Scan for the cell matching the given text and deliver its (x, y) coordinate at center. 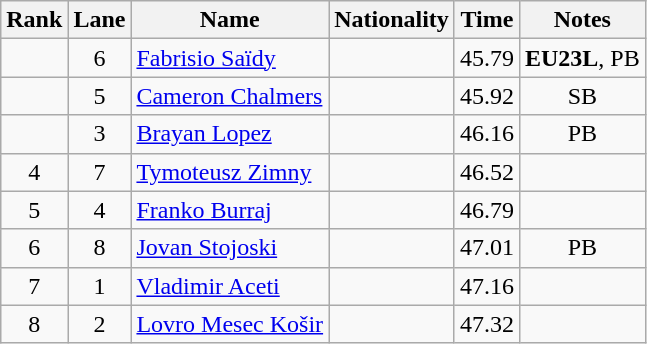
Time (486, 20)
Fabrisio Saïdy (230, 58)
EU23L, PB (582, 58)
Rank (34, 20)
Vladimir Aceti (230, 286)
47.32 (486, 324)
Jovan Stojoski (230, 248)
46.79 (486, 210)
46.52 (486, 172)
3 (100, 134)
45.92 (486, 96)
Tymoteusz Zimny (230, 172)
2 (100, 324)
Franko Burraj (230, 210)
Lane (100, 20)
Brayan Lopez (230, 134)
Nationality (392, 20)
46.16 (486, 134)
Lovro Mesec Košir (230, 324)
45.79 (486, 58)
47.16 (486, 286)
Name (230, 20)
47.01 (486, 248)
1 (100, 286)
Notes (582, 20)
SB (582, 96)
Cameron Chalmers (230, 96)
